Find where the given text appears and provide that cell's center as [X, Y] coordinate. 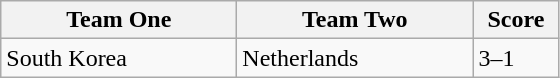
South Korea [119, 58]
Netherlands [355, 58]
Team One [119, 20]
Score [516, 20]
3–1 [516, 58]
Team Two [355, 20]
